Detect which cell encompasses the target text, then output its [x, y] center coordinate. 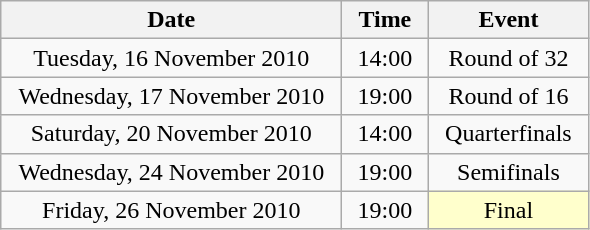
Tuesday, 16 November 2010 [172, 58]
Time [385, 20]
Semifinals [508, 172]
Saturday, 20 November 2010 [172, 134]
Date [172, 20]
Quarterfinals [508, 134]
Round of 32 [508, 58]
Final [508, 210]
Friday, 26 November 2010 [172, 210]
Wednesday, 24 November 2010 [172, 172]
Event [508, 20]
Wednesday, 17 November 2010 [172, 96]
Round of 16 [508, 96]
